From the cell containing the given text, extract its center point as (x, y) coordinate. 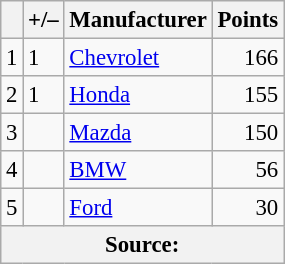
30 (248, 208)
166 (248, 58)
Source: (142, 245)
Ford (138, 208)
Chevrolet (138, 58)
Honda (138, 95)
+/– (44, 20)
56 (248, 170)
155 (248, 95)
3 (12, 133)
2 (12, 95)
BMW (138, 170)
150 (248, 133)
Manufacturer (138, 20)
5 (12, 208)
Mazda (138, 133)
Points (248, 20)
4 (12, 170)
